Locate the cell with the specified text and output its (X, Y) center coordinate. 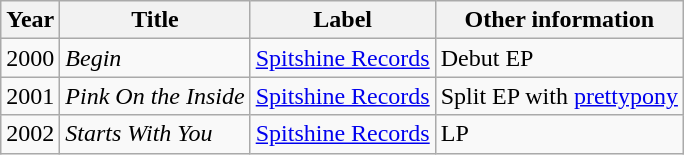
Title (155, 20)
Label (342, 20)
2001 (30, 96)
Other information (559, 20)
2000 (30, 58)
2002 (30, 134)
Split EP with prettypony (559, 96)
Begin (155, 58)
Debut EP (559, 58)
LP (559, 134)
Pink On the Inside (155, 96)
Year (30, 20)
Starts With You (155, 134)
